Detect which cell encompasses the target text, then output its [X, Y] center coordinate. 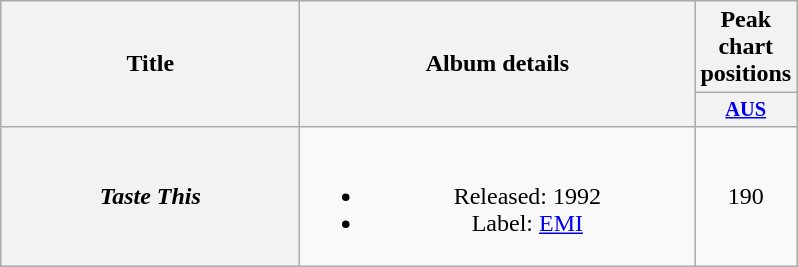
Released: 1992Label: EMI [498, 196]
Title [150, 64]
Album details [498, 64]
190 [746, 196]
AUS [746, 110]
Taste This [150, 196]
Peak chartpositions [746, 47]
